Scan for the cell matching the given text and deliver its (x, y) coordinate at center. 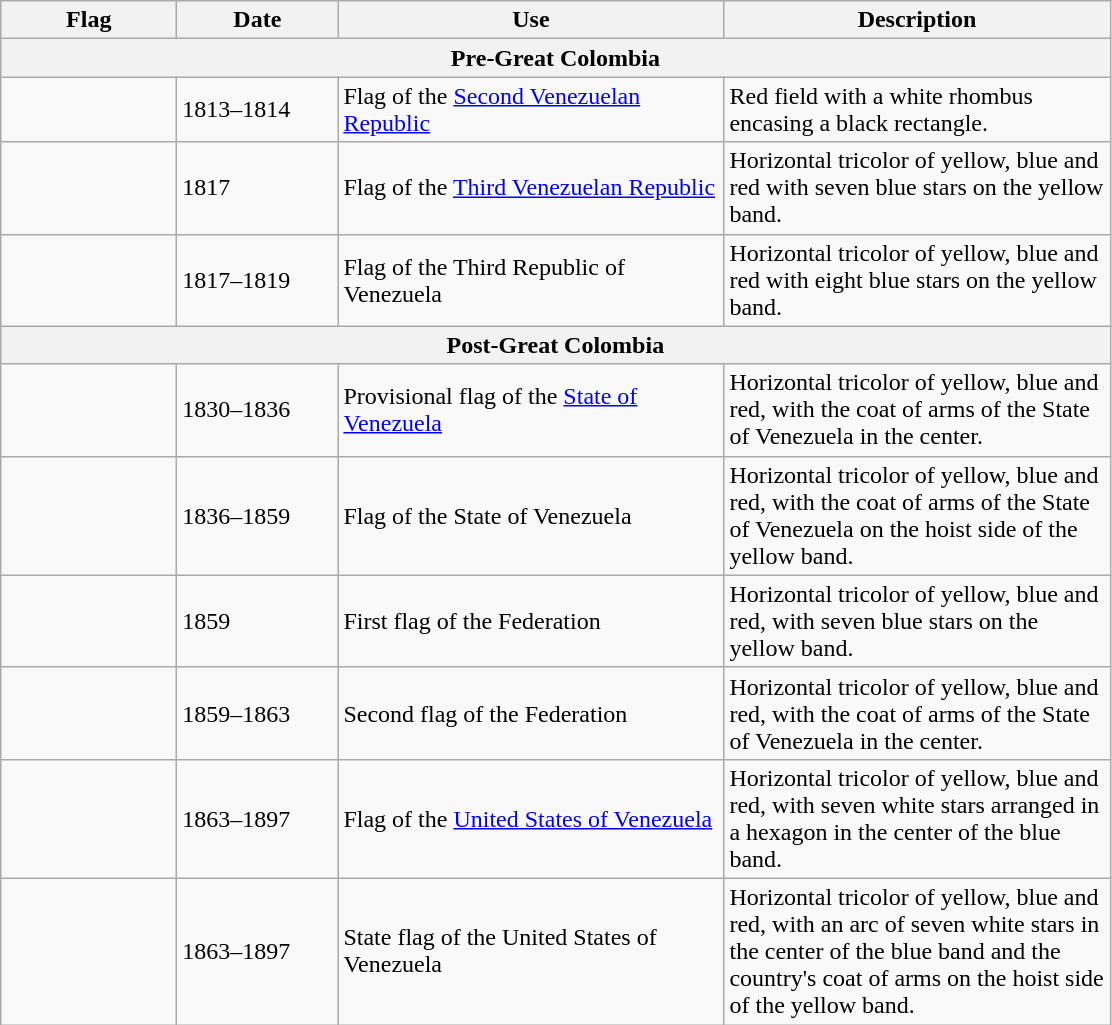
Flag (89, 20)
Horizontal tricolor of yellow, blue and red with seven blue stars on the yellow band. (917, 188)
Horizontal tricolor of yellow, blue and red, with seven white stars arranged in a hexagon in the center of the blue band. (917, 818)
Flag of the Third Republic of Venezuela (531, 280)
1813–1814 (258, 110)
Post-Great Colombia (556, 345)
Pre-Great Colombia (556, 58)
Date (258, 20)
1836–1859 (258, 516)
State flag of the United States of Venezuela (531, 951)
First flag of the Federation (531, 621)
Flag of the United States of Venezuela (531, 818)
Flag of the Second Venezuelan Republic (531, 110)
1859–1863 (258, 713)
Flag of the Third Venezuelan Republic (531, 188)
1817 (258, 188)
Use (531, 20)
1830–1836 (258, 410)
Horizontal tricolor of yellow, blue and red, with seven blue stars on the yellow band. (917, 621)
Horizontal tricolor of yellow, blue and red, with the coat of arms of the State of Venezuela on the hoist side of the yellow band. (917, 516)
Horizontal tricolor of yellow, blue and red with eight blue stars on the yellow band. (917, 280)
Flag of the State of Venezuela (531, 516)
1817–1819 (258, 280)
1859 (258, 621)
Second flag of the Federation (531, 713)
Description (917, 20)
Red field with a white rhombus encasing a black rectangle. (917, 110)
Provisional flag of the State of Venezuela (531, 410)
